Detect which cell encompasses the target text, then output its (x, y) center coordinate. 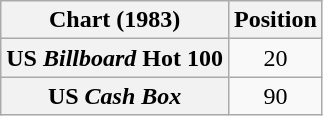
US Billboard Hot 100 (115, 58)
90 (276, 96)
Position (276, 20)
Chart (1983) (115, 20)
US Cash Box (115, 96)
20 (276, 58)
